Determine the [x, y] coordinate at the center of the cell enclosing the given text.  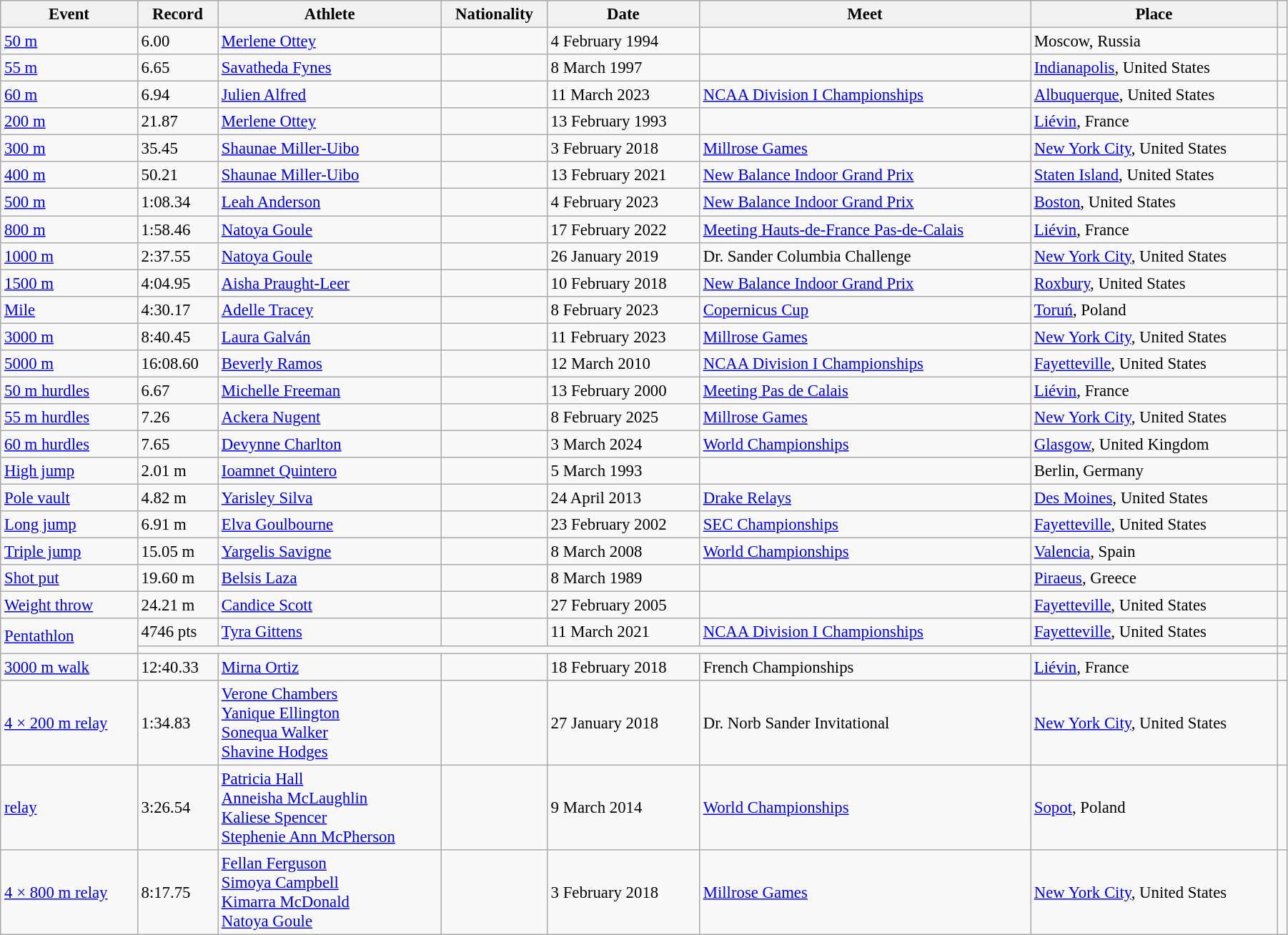
55 m [69, 68]
Pentathlon [69, 636]
60 m hurdles [69, 444]
Albuquerque, United States [1154, 95]
4 × 200 m relay [69, 722]
Dr. Sander Columbia Challenge [865, 256]
11 March 2023 [623, 95]
Event [69, 14]
8:17.75 [177, 892]
50 m hurdles [69, 390]
60 m [69, 95]
Boston, United States [1154, 202]
200 m [69, 122]
Meeting Pas de Calais [865, 390]
6.65 [177, 68]
Copernicus Cup [865, 310]
8 February 2023 [623, 310]
5000 m [69, 364]
500 m [69, 202]
Candice Scott [330, 605]
13 February 2000 [623, 390]
2:37.55 [177, 256]
Dr. Norb Sander Invitational [865, 722]
Date [623, 14]
Sopot, Poland [1154, 808]
Pole vault [69, 498]
21.87 [177, 122]
Mile [69, 310]
1:08.34 [177, 202]
13 February 2021 [623, 175]
French Championships [865, 667]
Mirna Ortiz [330, 667]
4:30.17 [177, 310]
Tyra Gittens [330, 633]
Toruń, Poland [1154, 310]
1:34.83 [177, 722]
11 February 2023 [623, 337]
4 × 800 m relay [69, 892]
Weight throw [69, 605]
15.05 m [177, 552]
Berlin, Germany [1154, 471]
Michelle Freeman [330, 390]
4 February 1994 [623, 41]
Meeting Hauts-de-France Pas-de-Calais [865, 229]
19.60 m [177, 578]
Indianapolis, United States [1154, 68]
Ackera Nugent [330, 417]
3000 m walk [69, 667]
Des Moines, United States [1154, 498]
6.67 [177, 390]
18 February 2018 [623, 667]
24.21 m [177, 605]
Patricia HallAnneisha McLaughlinKaliese SpencerStephenie Ann McPherson [330, 808]
4:04.95 [177, 283]
4 February 2023 [623, 202]
Yargelis Savigne [330, 552]
26 January 2019 [623, 256]
6.94 [177, 95]
6.91 m [177, 525]
10 February 2018 [623, 283]
Yarisley Silva [330, 498]
50.21 [177, 175]
Roxbury, United States [1154, 283]
Staten Island, United States [1154, 175]
Valencia, Spain [1154, 552]
Adelle Tracey [330, 310]
12:40.33 [177, 667]
27 January 2018 [623, 722]
Devynne Charlton [330, 444]
2.01 m [177, 471]
Julien Alfred [330, 95]
8 March 1997 [623, 68]
Piraeus, Greece [1154, 578]
35.45 [177, 149]
High jump [69, 471]
Moscow, Russia [1154, 41]
8 February 2025 [623, 417]
23 February 2002 [623, 525]
12 March 2010 [623, 364]
Belsis Laza [330, 578]
16:08.60 [177, 364]
Savatheda Fynes [330, 68]
Drake Relays [865, 498]
Athlete [330, 14]
6.00 [177, 41]
Nationality [495, 14]
Aisha Praught-Leer [330, 283]
50 m [69, 41]
Meet [865, 14]
1:58.46 [177, 229]
4746 pts [177, 633]
relay [69, 808]
Verone ChambersYanique EllingtonSonequa WalkerShavine Hodges [330, 722]
27 February 2005 [623, 605]
Record [177, 14]
Laura Galván [330, 337]
7.26 [177, 417]
8 March 1989 [623, 578]
9 March 2014 [623, 808]
13 February 1993 [623, 122]
1000 m [69, 256]
11 March 2021 [623, 633]
300 m [69, 149]
Elva Goulbourne [330, 525]
Glasgow, United Kingdom [1154, 444]
400 m [69, 175]
800 m [69, 229]
SEC Championships [865, 525]
3000 m [69, 337]
Place [1154, 14]
5 March 1993 [623, 471]
17 February 2022 [623, 229]
Fellan FergusonSimoya CampbellKimarra McDonaldNatoya Goule [330, 892]
8:40.45 [177, 337]
Ioamnet Quintero [330, 471]
55 m hurdles [69, 417]
Leah Anderson [330, 202]
1500 m [69, 283]
4.82 m [177, 498]
Beverly Ramos [330, 364]
Long jump [69, 525]
8 March 2008 [623, 552]
3 March 2024 [623, 444]
Shot put [69, 578]
24 April 2013 [623, 498]
7.65 [177, 444]
Triple jump [69, 552]
3:26.54 [177, 808]
